Locate the cell with the specified text and output its [X, Y] center coordinate. 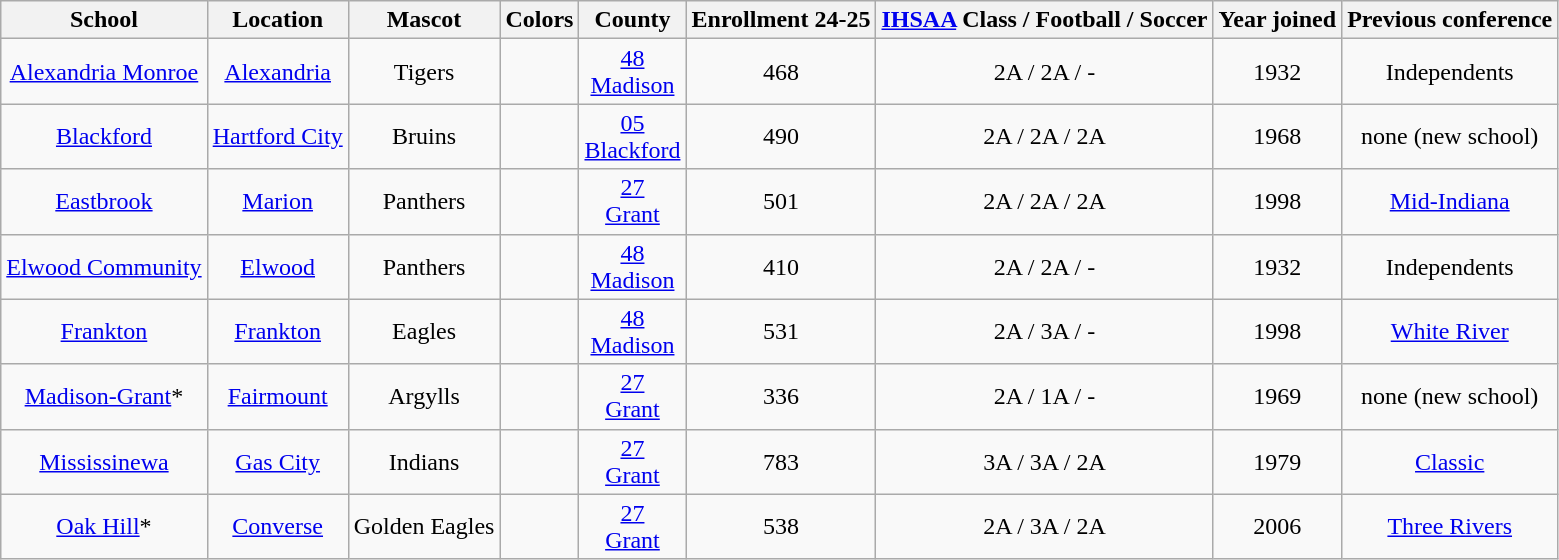
Eastbrook [104, 202]
490 [781, 136]
Year joined [1278, 20]
Eagles [424, 332]
Alexandria Monroe [104, 72]
Converse [278, 526]
Hartford City [278, 136]
783 [781, 462]
Bruins [424, 136]
1979 [1278, 462]
Elwood [278, 266]
Alexandria [278, 72]
Mississinewa [104, 462]
1969 [1278, 396]
Blackford [104, 136]
2006 [1278, 526]
White River [1450, 332]
Argylls [424, 396]
Elwood Community [104, 266]
County [632, 20]
Three Rivers [1450, 526]
538 [781, 526]
1968 [1278, 136]
Enrollment 24-25 [781, 20]
Fairmount [278, 396]
Mid-Indiana [1450, 202]
IHSAA Class / Football / Soccer [1044, 20]
336 [781, 396]
2A / 1A / - [1044, 396]
Madison-Grant* [104, 396]
Colors [540, 20]
2A / 3A / - [1044, 332]
531 [781, 332]
Classic [1450, 462]
Tigers [424, 72]
2A / 3A / 2A [1044, 526]
Previous conference [1450, 20]
468 [781, 72]
Mascot [424, 20]
05 Blackford [632, 136]
410 [781, 266]
Oak Hill* [104, 526]
Indians [424, 462]
Gas City [278, 462]
3A / 3A / 2A [1044, 462]
Golden Eagles [424, 526]
School [104, 20]
Marion [278, 202]
Location [278, 20]
501 [781, 202]
